Return the (x, y) coordinate for the center point of the cell that contains the specified text.  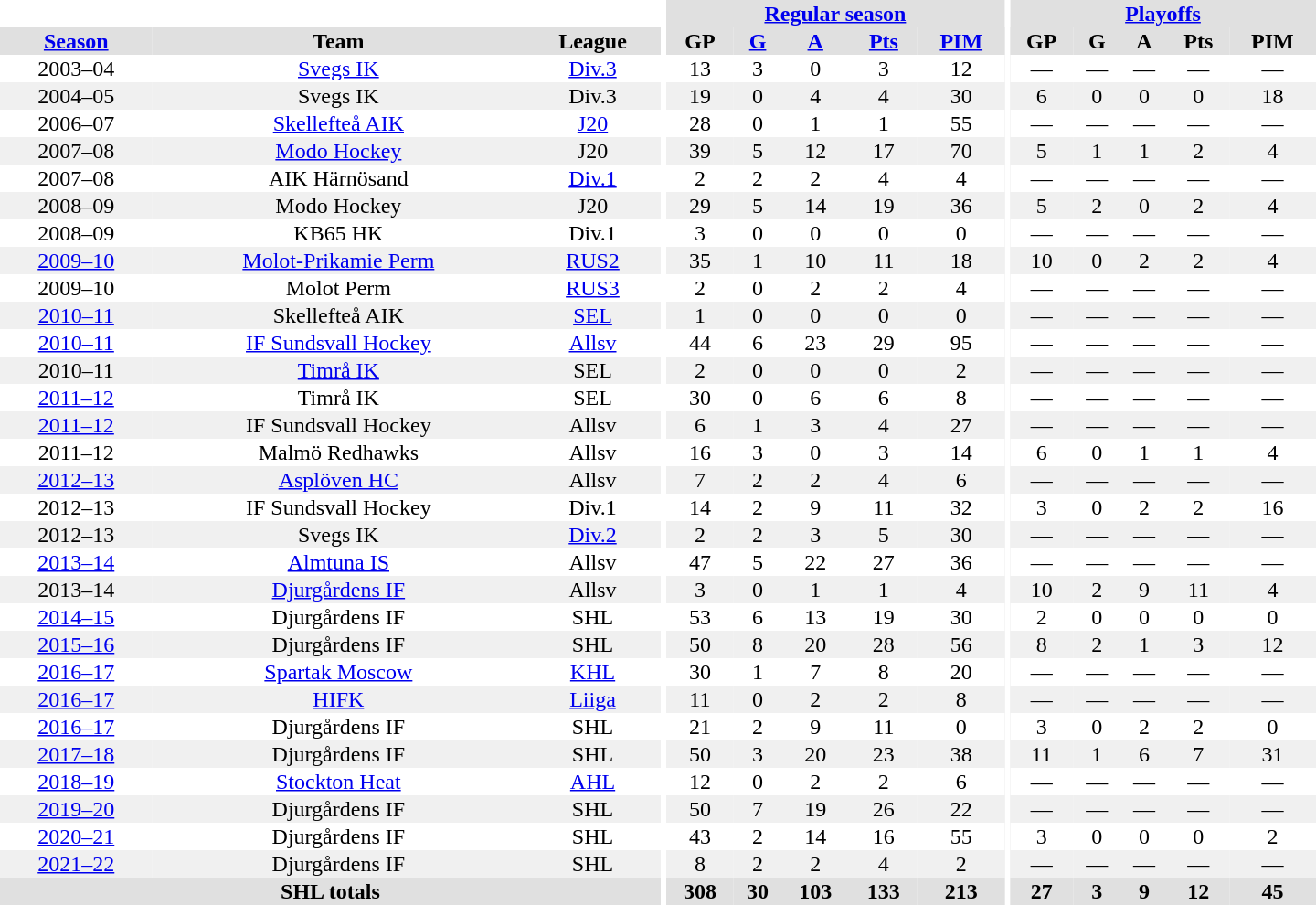
Almtuna IS (339, 562)
44 (700, 343)
2006–07 (77, 123)
38 (961, 754)
Div.2 (592, 535)
RUS2 (592, 261)
HIFK (339, 699)
Playoffs (1162, 14)
56 (961, 644)
70 (961, 151)
2021–22 (77, 864)
Team (339, 41)
35 (700, 261)
2020–21 (77, 836)
47 (700, 562)
Molot Perm (339, 288)
Molot-Prikamie Perm (339, 261)
2017–18 (77, 754)
26 (885, 809)
AHL (592, 782)
Season (77, 41)
53 (700, 617)
45 (1272, 891)
31 (1272, 754)
17 (885, 151)
2019–20 (77, 809)
Liiga (592, 699)
213 (961, 891)
Asplöven HC (339, 480)
103 (815, 891)
2004–05 (77, 96)
21 (700, 727)
2015–16 (77, 644)
308 (700, 891)
KHL (592, 672)
KB65 HK (339, 233)
95 (961, 343)
2003–04 (77, 69)
2018–19 (77, 782)
RUS3 (592, 288)
League (592, 41)
AIK Härnösand (339, 178)
Regular season (835, 14)
32 (961, 507)
Spartak Moscow (339, 672)
SHL totals (331, 891)
Malmö Redhawks (339, 452)
Stockton Heat (339, 782)
133 (885, 891)
43 (700, 836)
39 (700, 151)
2014–15 (77, 617)
